For the text-containing cell, return its midpoint in [X, Y] coordinate format. 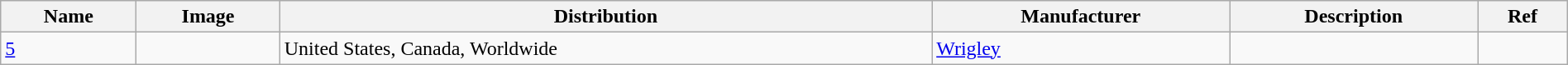
Image [208, 17]
United States, Canada, Worldwide [605, 48]
Ref [1523, 17]
5 [69, 48]
Distribution [605, 17]
Wrigley [1081, 48]
Manufacturer [1081, 17]
Description [1354, 17]
Name [69, 17]
